Output the (X, Y) coordinate of the center of the cell containing the given text.  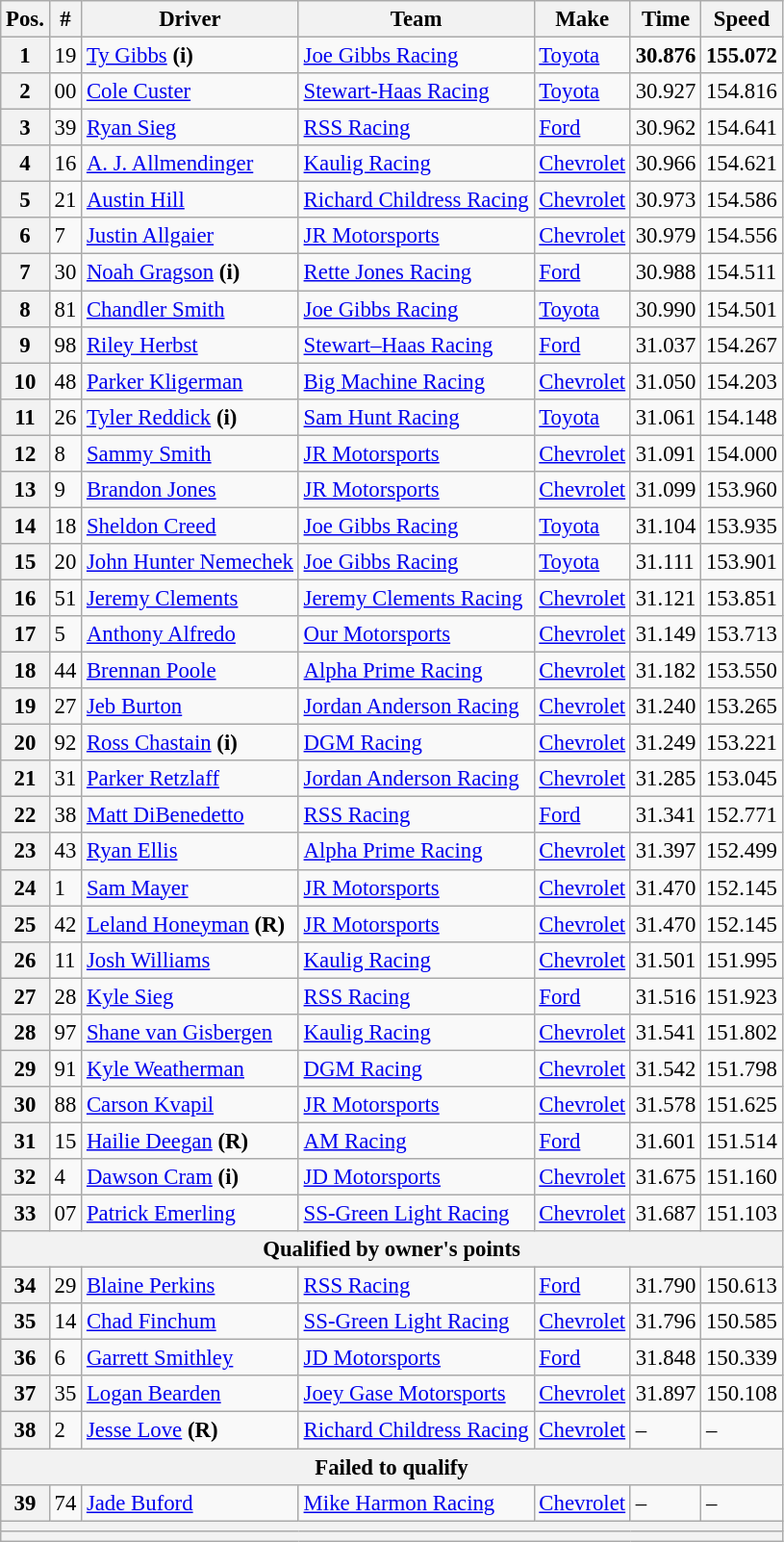
154.148 (743, 417)
Jeremy Clements (190, 598)
74 (65, 1503)
154.267 (743, 345)
Patrick Emerling (190, 1214)
154.511 (743, 272)
Time (666, 19)
31.104 (666, 526)
00 (65, 91)
Sheldon Creed (190, 526)
30.990 (666, 309)
Garrett Smithley (190, 1358)
31.790 (666, 1286)
151.923 (743, 996)
Cole Custer (190, 91)
Driver (190, 19)
44 (65, 671)
154.501 (743, 309)
Sam Mayer (190, 887)
10 (25, 381)
Joey Gase Motorsports (416, 1395)
Ryan Sieg (190, 128)
152.771 (743, 815)
07 (65, 1214)
30.962 (666, 128)
AM Racing (416, 1141)
31.111 (666, 562)
Pos. (25, 19)
153.265 (743, 707)
Parker Kligerman (190, 381)
31.037 (666, 345)
30.988 (666, 272)
Ross Chastain (i) (190, 743)
43 (65, 852)
Sam Hunt Racing (416, 417)
31.091 (666, 453)
Leland Honeyman (R) (190, 924)
3 (25, 128)
150.613 (743, 1286)
153.851 (743, 598)
151.103 (743, 1214)
31.501 (666, 960)
31.240 (666, 707)
153.221 (743, 743)
Kyle Weatherman (190, 1068)
155.072 (743, 56)
Austin Hill (190, 200)
32 (25, 1177)
Kyle Sieg (190, 996)
34 (25, 1286)
42 (65, 924)
Jeremy Clements Racing (416, 598)
31.541 (666, 1033)
Riley Herbst (190, 345)
31.675 (666, 1177)
154.000 (743, 453)
Matt DiBenedetto (190, 815)
92 (65, 743)
31.848 (666, 1358)
Chad Finchum (190, 1322)
Our Motorsports (416, 634)
151.160 (743, 1177)
31.341 (666, 815)
31.182 (666, 671)
Ryan Ellis (190, 852)
31.285 (666, 779)
Stewart-Haas Racing (416, 91)
Stewart–Haas Racing (416, 345)
Dawson Cram (i) (190, 1177)
Shane van Gisbergen (190, 1033)
Anthony Alfredo (190, 634)
152.499 (743, 852)
88 (65, 1105)
Jeb Burton (190, 707)
22 (25, 815)
98 (65, 345)
31.542 (666, 1068)
Qualified by owner's points (392, 1249)
Rette Jones Racing (416, 272)
Justin Allgaier (190, 236)
31.121 (666, 598)
31.061 (666, 417)
154.586 (743, 200)
151.514 (743, 1141)
151.995 (743, 960)
48 (65, 381)
31.397 (666, 852)
30.973 (666, 200)
150.339 (743, 1358)
Brandon Jones (190, 490)
Mike Harmon Racing (416, 1503)
154.556 (743, 236)
Make (582, 19)
153.713 (743, 634)
Failed to qualify (392, 1467)
153.045 (743, 779)
Jade Buford (190, 1503)
31.796 (666, 1322)
Blaine Perkins (190, 1286)
Brennan Poole (190, 671)
Parker Retzlaff (190, 779)
154.203 (743, 381)
154.641 (743, 128)
Jesse Love (R) (190, 1430)
30.966 (666, 164)
153.901 (743, 562)
30.979 (666, 236)
Josh Williams (190, 960)
37 (25, 1395)
31.897 (666, 1395)
154.816 (743, 91)
Speed (743, 19)
24 (25, 887)
151.625 (743, 1105)
150.108 (743, 1395)
91 (65, 1068)
31.050 (666, 381)
33 (25, 1214)
151.802 (743, 1033)
Logan Bearden (190, 1395)
151.798 (743, 1068)
81 (65, 309)
23 (25, 852)
30.876 (666, 56)
31.516 (666, 996)
25 (25, 924)
31.601 (666, 1141)
36 (25, 1358)
Team (416, 19)
150.585 (743, 1322)
31.578 (666, 1105)
154.621 (743, 164)
Noah Gragson (i) (190, 272)
Chandler Smith (190, 309)
153.960 (743, 490)
12 (25, 453)
153.935 (743, 526)
Carson Kvapil (190, 1105)
Tyler Reddick (i) (190, 417)
97 (65, 1033)
153.550 (743, 671)
51 (65, 598)
31.099 (666, 490)
31.687 (666, 1214)
John Hunter Nemechek (190, 562)
13 (25, 490)
Sammy Smith (190, 453)
30.927 (666, 91)
31.149 (666, 634)
Ty Gibbs (i) (190, 56)
Big Machine Racing (416, 381)
# (65, 19)
17 (25, 634)
Hailie Deegan (R) (190, 1141)
31.249 (666, 743)
A. J. Allmendinger (190, 164)
